From the cell containing the given text, extract its center point as (x, y) coordinate. 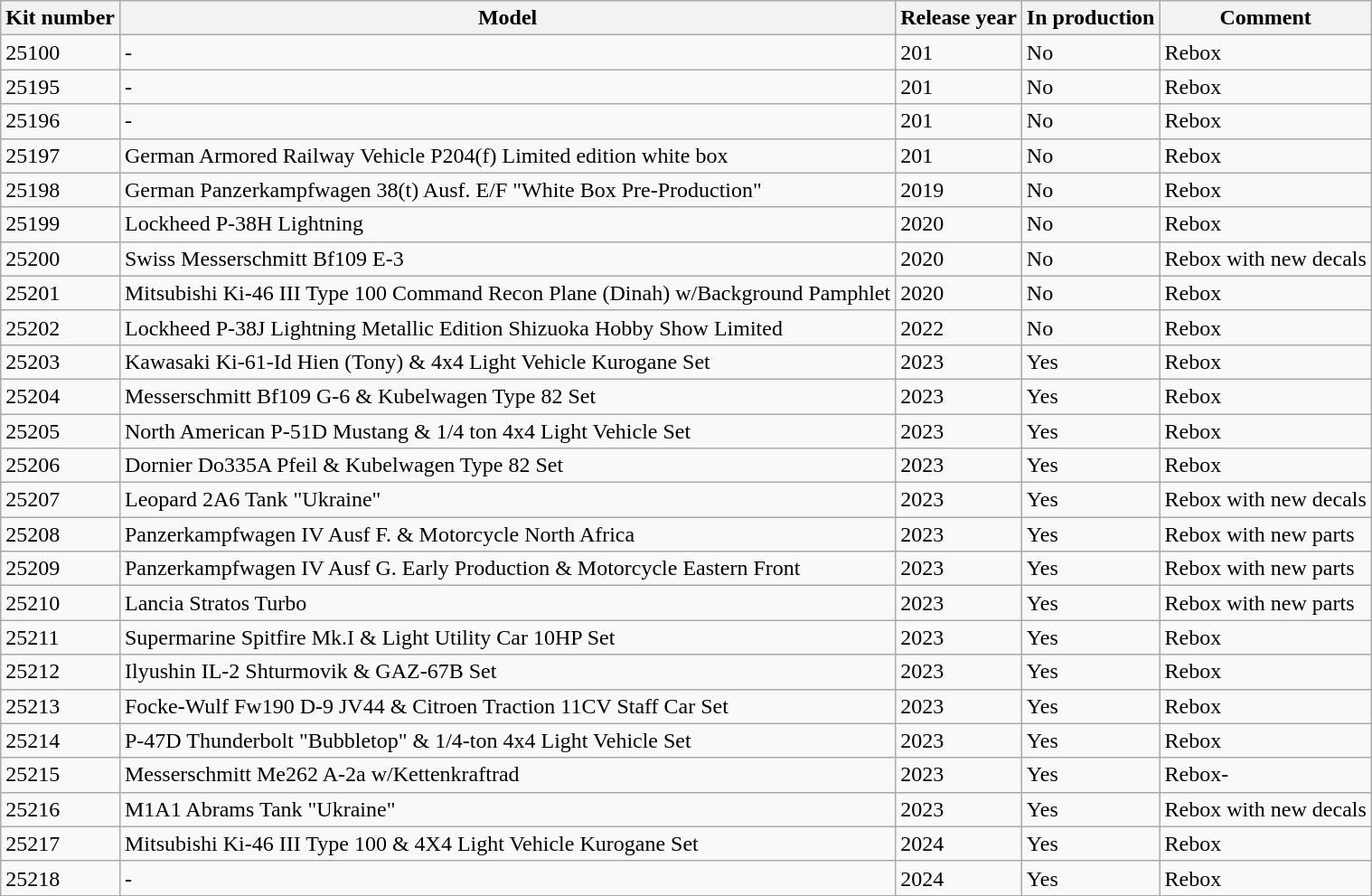
25198 (61, 190)
Dornier Do335A Pfeil & Kubelwagen Type 82 Set (507, 466)
25206 (61, 466)
25100 (61, 52)
25203 (61, 362)
2019 (959, 190)
Model (507, 18)
25205 (61, 431)
Kawasaki Ki-61-Id Hien (Tony) & 4x4 Light Vehicle Kurogane Set (507, 362)
Rebox- (1265, 775)
North American P-51D Mustang & 1/4 ton 4x4 Light Vehicle Set (507, 431)
25212 (61, 672)
Release year (959, 18)
25215 (61, 775)
Mitsubishi Ki-46 III Type 100 & 4X4 Light Vehicle Kurogane Set (507, 844)
25201 (61, 293)
M1A1 Abrams Tank "Ukraine" (507, 809)
25217 (61, 844)
25210 (61, 603)
25204 (61, 396)
25200 (61, 259)
25199 (61, 224)
25208 (61, 534)
25211 (61, 637)
Ilyushin IL-2 Shturmovik & GAZ-67B Set (507, 672)
Swiss Messerschmitt Bf109 E-3 (507, 259)
Lockheed P-38H Lightning (507, 224)
German Armored Railway Vehicle P204(f) Limited edition white box (507, 156)
Panzerkampfwagen IV Ausf G. Early Production & Motorcycle Eastern Front (507, 569)
Lancia Stratos Turbo (507, 603)
25202 (61, 327)
25196 (61, 121)
Lockheed P-38J Lightning Metallic Edition Shizuoka Hobby Show Limited (507, 327)
Supermarine Spitfire Mk.I & Light Utility Car 10HP Set (507, 637)
25207 (61, 500)
German Panzerkampfwagen 38(t) Ausf. E/F "White Box Pre-Production" (507, 190)
25209 (61, 569)
25216 (61, 809)
Comment (1265, 18)
Mitsubishi Ki-46 III Type 100 Command Recon Plane (Dinah) w/Background Pamphlet (507, 293)
Leopard 2A6 Tank "Ukraine" (507, 500)
Messerschmitt Me262 A-2a w/Kettenkraftrad (507, 775)
P-47D Thunderbolt "Bubbletop" & 1/4-ton 4x4 Light Vehicle Set (507, 740)
In production (1090, 18)
25197 (61, 156)
2022 (959, 327)
Panzerkampfwagen IV Ausf F. & Motorcycle North Africa (507, 534)
25213 (61, 706)
25195 (61, 87)
25214 (61, 740)
Focke-Wulf Fw190 D-9 JV44 & Citroen Traction 11CV Staff Car Set (507, 706)
Messerschmitt Bf109 G-6 & Kubelwagen Type 82 Set (507, 396)
Kit number (61, 18)
25218 (61, 878)
